Pinpoint the cell where the given text exists, returning its [X, Y] midpoint coordinate. 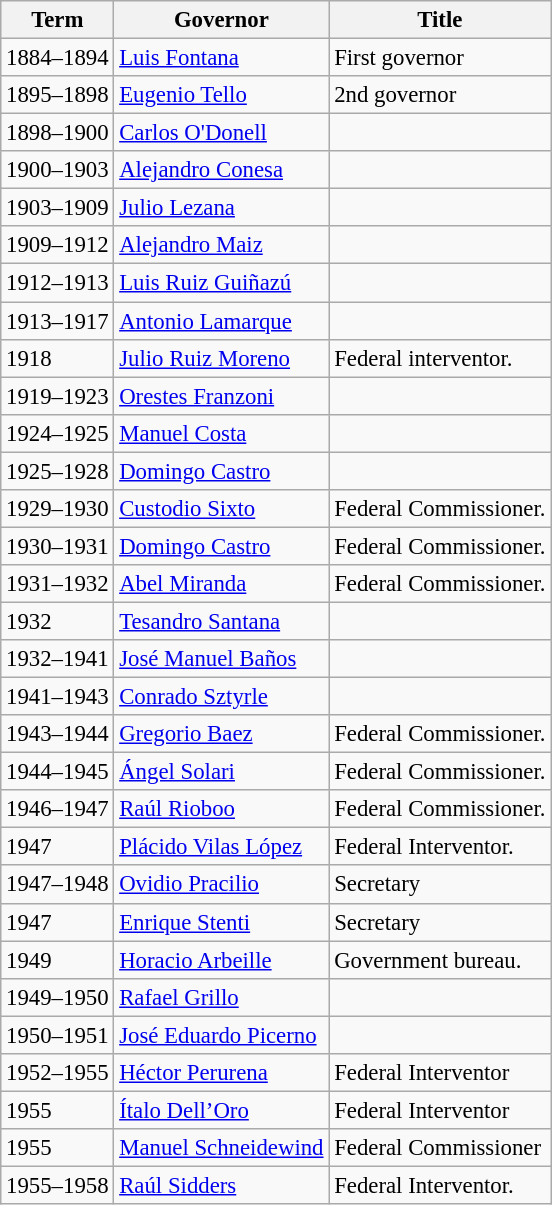
1949–1950 [58, 997]
Rafael Grillo [222, 997]
Ángel Solari [222, 772]
1946–1947 [58, 809]
1900–1903 [58, 170]
1930–1931 [58, 546]
Tesandro Santana [222, 621]
Carlos O'Donell [222, 133]
1884–1894 [58, 58]
Raúl Rioboo [222, 809]
José Eduardo Picerno [222, 1035]
Manuel Costa [222, 433]
Government bureau. [440, 960]
1931–1932 [58, 584]
1918 [58, 358]
1955–1958 [58, 1185]
Héctor Perurena [222, 1073]
1932 [58, 621]
1913–1917 [58, 321]
1925–1928 [58, 471]
1947–1948 [58, 885]
1944–1945 [58, 772]
1932–1941 [58, 659]
1950–1951 [58, 1035]
Enrique Stenti [222, 922]
Custodio Sixto [222, 509]
1929–1930 [58, 509]
Term [58, 20]
Governor [222, 20]
Alejandro Maiz [222, 245]
Orestes Franzoni [222, 396]
1943–1944 [58, 734]
Title [440, 20]
Ovidio Pracilio [222, 885]
1924–1925 [58, 433]
Alejandro Conesa [222, 170]
1895–1898 [58, 95]
Julio Ruiz Moreno [222, 358]
Raúl Sidders [222, 1185]
Luis Fontana [222, 58]
Horacio Arbeille [222, 960]
1898–1900 [58, 133]
Ítalo Dell’Oro [222, 1110]
1941–1943 [58, 697]
Luis Ruiz Guiñazú [222, 283]
1903–1909 [58, 208]
1912–1913 [58, 283]
1952–1955 [58, 1073]
Plácido Vilas López [222, 847]
Abel Miranda [222, 584]
Eugenio Tello [222, 95]
First governor [440, 58]
Federal interventor. [440, 358]
Julio Lezana [222, 208]
Antonio Lamarque [222, 321]
1919–1923 [58, 396]
Manuel Schneidewind [222, 1148]
Gregorio Baez [222, 734]
José Manuel Baños [222, 659]
1909–1912 [58, 245]
2nd governor [440, 95]
Federal Commissioner [440, 1148]
Conrado Sztyrle [222, 697]
1949 [58, 960]
